For the text-containing cell, return its midpoint in [x, y] coordinate format. 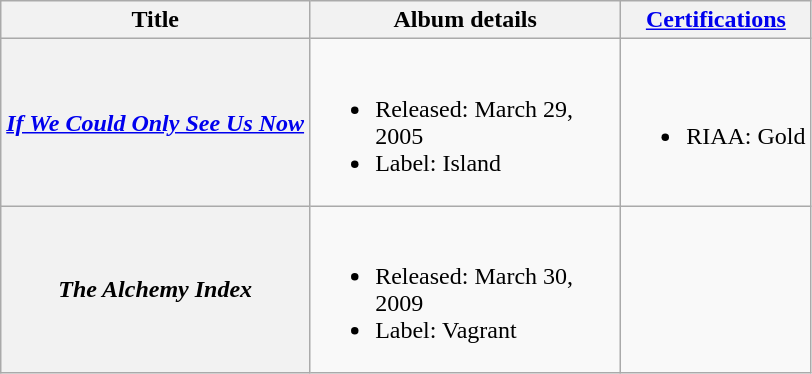
If We Could Only See Us Now [156, 122]
Released: March 30, 2009Label: Vagrant [466, 290]
The Alchemy Index [156, 290]
Released: March 29, 2005Label: Island [466, 122]
Certifications [716, 20]
RIAA: Gold [716, 122]
Album details [466, 20]
Title [156, 20]
